From the cell containing the given text, extract its center point as (X, Y) coordinate. 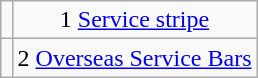
2 Overseas Service Bars (134, 58)
1 Service stripe (134, 20)
